Find where the given text appears and provide that cell's center as [X, Y] coordinate. 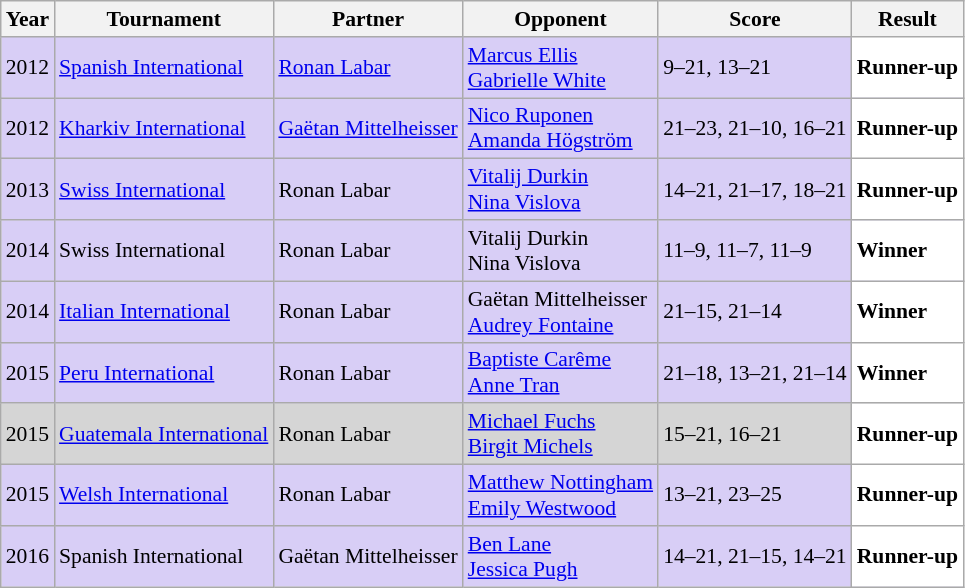
Year [28, 19]
Gaëtan Mittelheisser Audrey Fontaine [560, 312]
Partner [368, 19]
Baptiste Carême Anne Tran [560, 372]
2013 [28, 190]
Guatemala International [164, 434]
15–21, 16–21 [755, 434]
2016 [28, 556]
Score [755, 19]
Michael Fuchs Birgit Michels [560, 434]
Welsh International [164, 496]
21–23, 21–10, 16–21 [755, 128]
Italian International [164, 312]
9–21, 13–21 [755, 68]
21–15, 21–14 [755, 312]
14–21, 21–17, 18–21 [755, 190]
Opponent [560, 19]
14–21, 21–15, 14–21 [755, 556]
11–9, 11–7, 11–9 [755, 250]
Tournament [164, 19]
Marcus Ellis Gabrielle White [560, 68]
Matthew Nottingham Emily Westwood [560, 496]
Peru International [164, 372]
Ben Lane Jessica Pugh [560, 556]
Kharkiv International [164, 128]
Nico Ruponen Amanda Högström [560, 128]
13–21, 23–25 [755, 496]
21–18, 13–21, 21–14 [755, 372]
Result [908, 19]
